Locate the cell with the specified text and output its [X, Y] center coordinate. 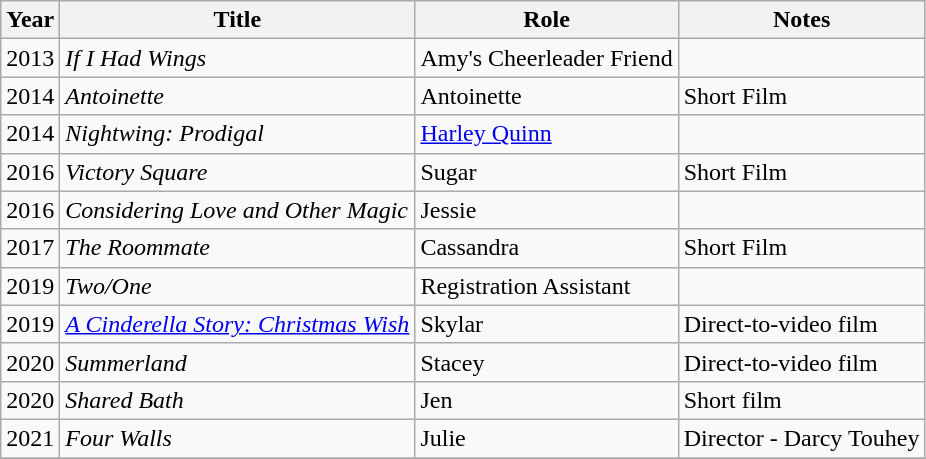
Registration Assistant [546, 286]
Stacey [546, 362]
Director - Darcy Touhey [802, 438]
Amy's Cheerleader Friend [546, 58]
Jessie [546, 210]
Summerland [238, 362]
2017 [30, 248]
Title [238, 20]
2021 [30, 438]
Four Walls [238, 438]
A Cinderella Story: Christmas Wish [238, 324]
Julie [546, 438]
Short film [802, 400]
Considering Love and Other Magic [238, 210]
Shared Bath [238, 400]
The Roommate [238, 248]
If I Had Wings [238, 58]
Role [546, 20]
Skylar [546, 324]
Sugar [546, 172]
Year [30, 20]
Notes [802, 20]
Cassandra [546, 248]
Victory Square [238, 172]
Harley Quinn [546, 134]
Jen [546, 400]
2013 [30, 58]
Two/One [238, 286]
Nightwing: Prodigal [238, 134]
